Output the [x, y] coordinate of the center of the cell containing the given text.  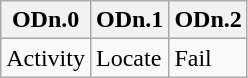
ODn.2 [208, 20]
ODn.1 [129, 20]
ODn.0 [46, 20]
Locate [129, 58]
Fail [208, 58]
Activity [46, 58]
